Pinpoint the cell where the given text exists, returning its [x, y] midpoint coordinate. 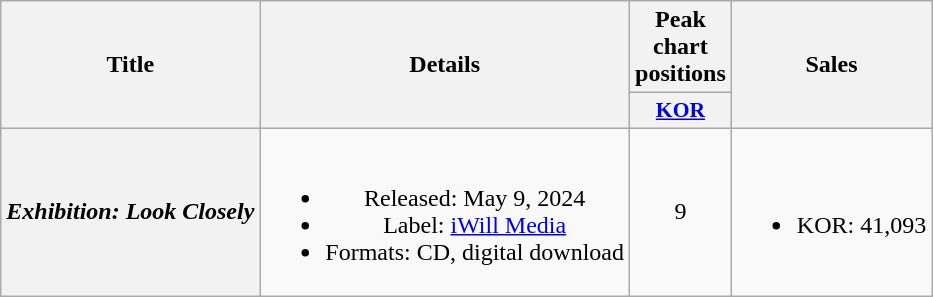
Peak chart positions [681, 47]
Exhibition: Look Closely [130, 212]
Title [130, 65]
KOR [681, 111]
Released: May 9, 2024Label: iWill MediaFormats: CD, digital download [445, 212]
9 [681, 212]
Sales [831, 65]
KOR: 41,093 [831, 212]
Details [445, 65]
